Find where the given text appears and provide that cell's center as (X, Y) coordinate. 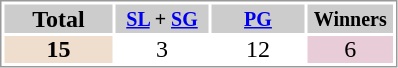
15 (58, 50)
3 (162, 50)
PG (258, 18)
Total (58, 18)
6 (351, 50)
12 (258, 50)
Winners (351, 18)
SL + SG (162, 18)
